Find where the given text appears and provide that cell's center as [X, Y] coordinate. 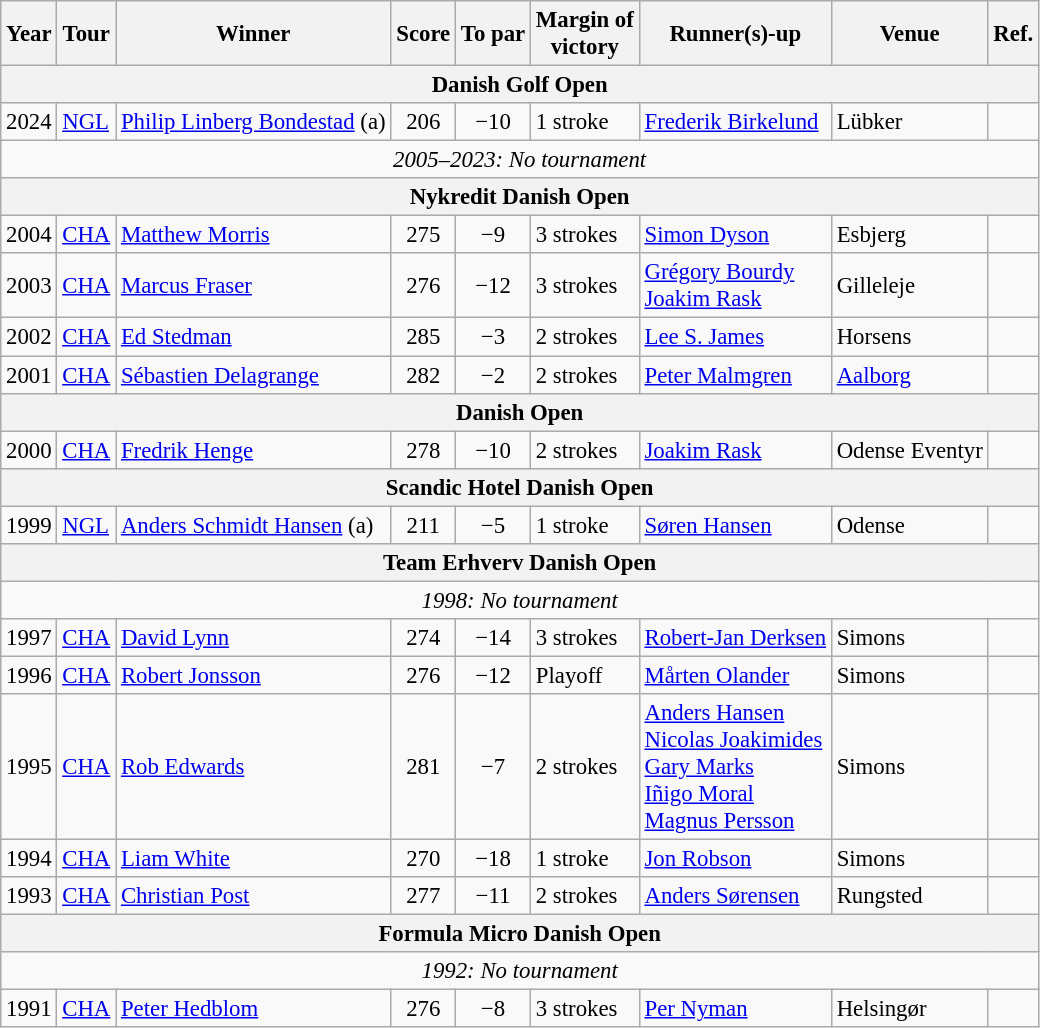
Playoff [584, 675]
Anders Schmidt Hansen (a) [254, 525]
Anders Sørensen [735, 896]
−11 [494, 896]
Team Erhverv Danish Open [520, 563]
1996 [29, 675]
Year [29, 34]
Horsens [910, 337]
278 [424, 450]
274 [424, 638]
211 [424, 525]
Nykredit Danish Open [520, 197]
Robert Jonsson [254, 675]
−14 [494, 638]
1994 [29, 859]
1992: No tournament [520, 971]
−5 [494, 525]
Ed Stedman [254, 337]
Esbjerg [910, 235]
−18 [494, 859]
Sébastien Delagrange [254, 375]
Odense [910, 525]
Danish Open [520, 412]
Rungsted [910, 896]
Gilleleje [910, 286]
−8 [494, 1009]
1998: No tournament [520, 600]
Philip Linberg Bondestad (a) [254, 122]
Runner(s)-up [735, 34]
Per Nyman [735, 1009]
Frederik Birkelund [735, 122]
Matthew Morris [254, 235]
Ref. [1013, 34]
Anders Hansen Nicolas Joakimides Gary Marks Iñigo Moral Magnus Persson [735, 767]
−3 [494, 337]
Venue [910, 34]
1995 [29, 767]
206 [424, 122]
Winner [254, 34]
Margin ofvictory [584, 34]
Lübker [910, 122]
Tour [86, 34]
2000 [29, 450]
2005–2023: No tournament [520, 160]
Marcus Fraser [254, 286]
Rob Edwards [254, 767]
David Lynn [254, 638]
Liam White [254, 859]
1997 [29, 638]
Grégory Bourdy Joakim Rask [735, 286]
2002 [29, 337]
1991 [29, 1009]
Formula Micro Danish Open [520, 934]
Jon Robson [735, 859]
Simon Dyson [735, 235]
1999 [29, 525]
1993 [29, 896]
Odense Eventyr [910, 450]
Peter Hedblom [254, 1009]
To par [494, 34]
−9 [494, 235]
285 [424, 337]
2001 [29, 375]
Helsingør [910, 1009]
2004 [29, 235]
Scandic Hotel Danish Open [520, 487]
2024 [29, 122]
Danish Golf Open [520, 85]
277 [424, 896]
Søren Hansen [735, 525]
281 [424, 767]
−7 [494, 767]
Peter Malmgren [735, 375]
Lee S. James [735, 337]
275 [424, 235]
270 [424, 859]
Robert-Jan Derksen [735, 638]
Aalborg [910, 375]
Fredrik Henge [254, 450]
282 [424, 375]
Christian Post [254, 896]
Joakim Rask [735, 450]
2003 [29, 286]
Mårten Olander [735, 675]
Score [424, 34]
−2 [494, 375]
